Output the [x, y] coordinate of the center of the cell containing the given text.  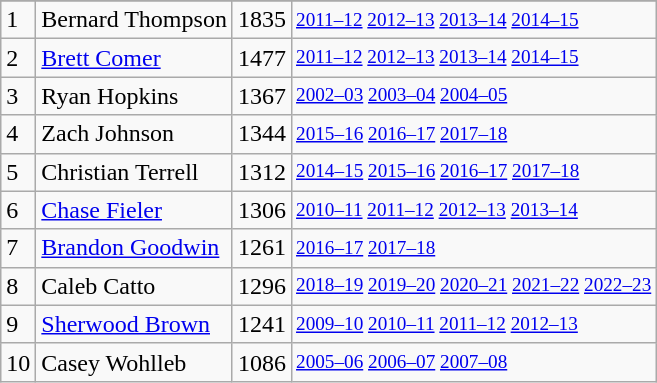
1312 [262, 172]
1367 [262, 96]
8 [18, 286]
6 [18, 210]
3 [18, 96]
2005–06 2006–07 2007–08 [473, 362]
1261 [262, 248]
7 [18, 248]
1 [18, 20]
4 [18, 134]
1296 [262, 286]
1086 [262, 362]
Bernard Thompson [134, 20]
Chase Fieler [134, 210]
2015–16 2016–17 2017–18 [473, 134]
Christian Terrell [134, 172]
1835 [262, 20]
1477 [262, 58]
2009–10 2010–11 2011–12 2012–13 [473, 324]
Brett Comer [134, 58]
1344 [262, 134]
Zach Johnson [134, 134]
10 [18, 362]
2016–17 2017–18 [473, 248]
Casey Wohlleb [134, 362]
1306 [262, 210]
Brandon Goodwin [134, 248]
2002–03 2003–04 2004–05 [473, 96]
5 [18, 172]
2010–11 2011–12 2012–13 2013–14 [473, 210]
9 [18, 324]
Ryan Hopkins [134, 96]
2 [18, 58]
2014–15 2015–16 2016–17 2017–18 [473, 172]
2018–19 2019–20 2020–21 2021–22 2022–23 [473, 286]
1241 [262, 324]
Caleb Catto [134, 286]
Sherwood Brown [134, 324]
